Search for the cell housing the specified text and yield its [X, Y] center coordinate. 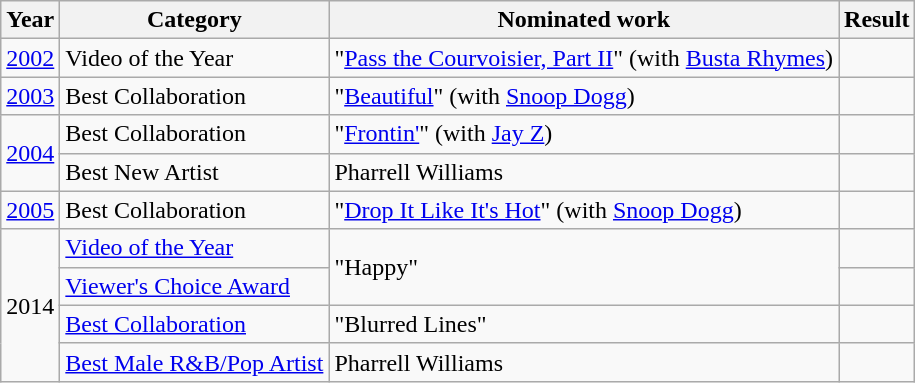
"Beautiful" (with Snoop Dogg) [584, 96]
Best New Artist [194, 172]
Nominated work [584, 20]
Viewer's Choice Award [194, 286]
2005 [30, 210]
2002 [30, 58]
Result [877, 20]
2014 [30, 305]
2003 [30, 96]
2004 [30, 153]
"Frontin'" (with Jay Z) [584, 134]
Category [194, 20]
Year [30, 20]
"Happy" [584, 267]
"Blurred Lines" [584, 324]
"Drop It Like It's Hot" (with Snoop Dogg) [584, 210]
Best Male R&B/Pop Artist [194, 362]
"Pass the Courvoisier, Part II" (with Busta Rhymes) [584, 58]
